Output the [x, y] coordinate of the center of the cell containing the given text.  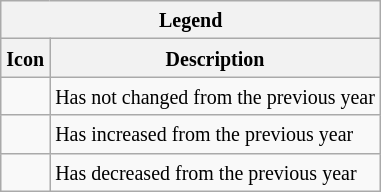
Legend [191, 20]
Has decreased from the previous year [216, 172]
Icon [26, 58]
Description [216, 58]
Has increased from the previous year [216, 134]
Has not changed from the previous year [216, 96]
